For the text-containing cell, return its midpoint in [X, Y] coordinate format. 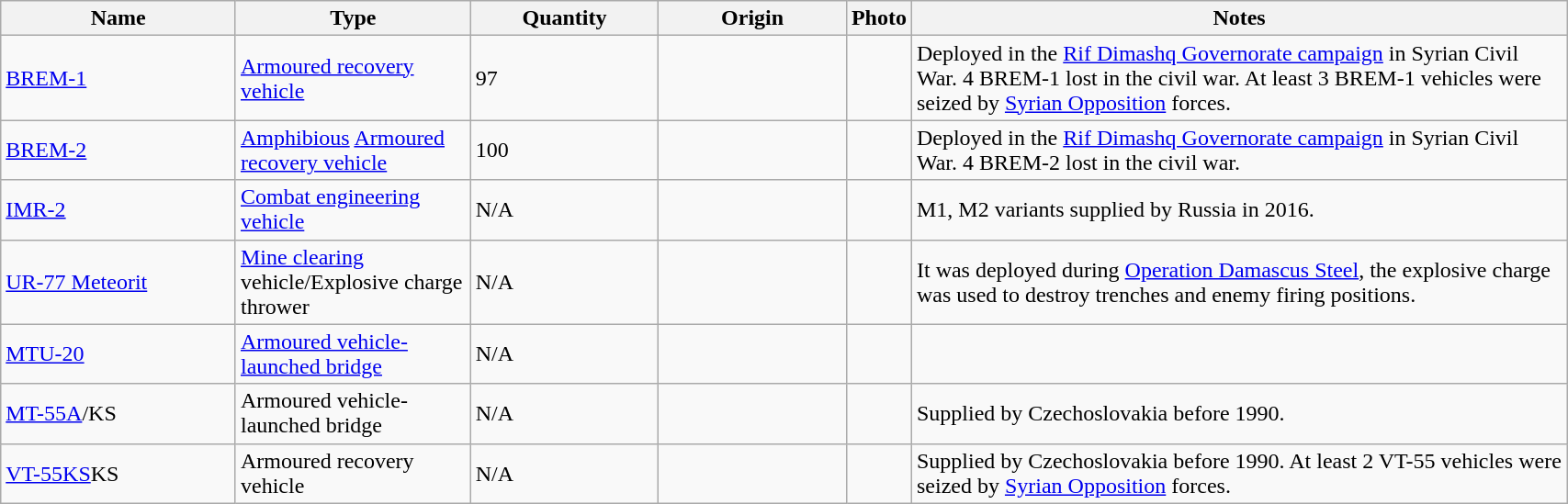
Photo [878, 18]
Type [353, 18]
Quantity [564, 18]
Combat engineering vehicle [353, 209]
UR-77 Meteorit [118, 282]
Notes [1238, 18]
BREM-1 [118, 78]
M1, M2 variants supplied by Russia in 2016. [1238, 209]
Supplied by Czechoslovakia before 1990. At least 2 VT-55 vehicles were seized by Syrian Opposition forces. [1238, 474]
Amphibious Armoured recovery vehicle [353, 151]
MTU-20 [118, 354]
IMR-2 [118, 209]
MT-55A/KS [118, 413]
100 [564, 151]
Mine clearing vehicle/Explosive charge thrower [353, 282]
Name [118, 18]
VT-55KSKS [118, 474]
Origin [753, 18]
BREM-2 [118, 151]
It was deployed during Operation Damascus Steel, the explosive charge was used to destroy trenches and enemy firing positions. [1238, 282]
97 [564, 78]
Deployed in the Rif Dimashq Governorate campaign in Syrian Civil War. 4 BREM-2 lost in the civil war. [1238, 151]
Supplied by Czechoslovakia before 1990. [1238, 413]
